Extract the (x, y) coordinate from the center of the cell holding the provided text.  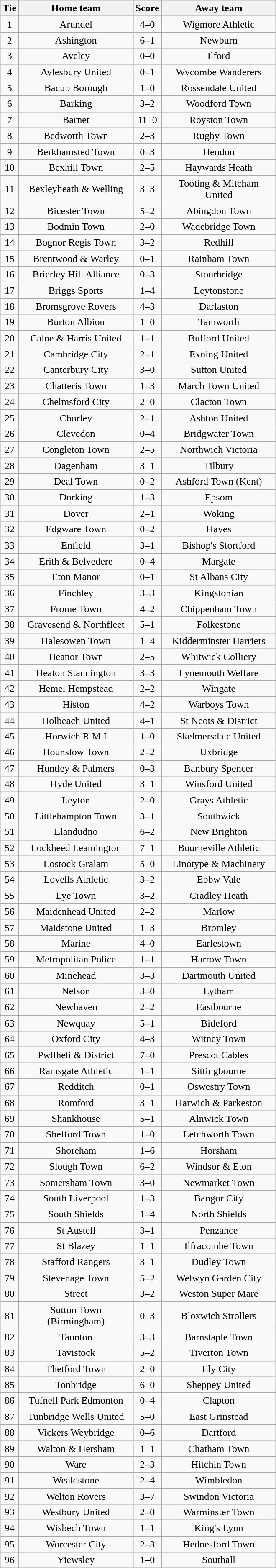
17 (10, 290)
Sheppey United (219, 1385)
42 (10, 688)
Newburn (219, 40)
East Grinstead (219, 1417)
Swindon Victoria (219, 1496)
Rugby Town (219, 136)
0–6 (147, 1432)
73 (10, 1182)
Barnstaple Town (219, 1337)
57 (10, 927)
31 (10, 513)
Bicester Town (76, 210)
St Albans City (219, 577)
Hounslow Town (76, 752)
Berkhamsted Town (76, 151)
33 (10, 545)
Chatteris Town (76, 386)
Wingate (219, 688)
51 (10, 832)
2–4 (147, 1480)
Bexhill Town (76, 167)
6–1 (147, 40)
St Austell (76, 1230)
Deal Town (76, 482)
Chorley (76, 418)
11 (10, 189)
Hayes (219, 529)
53 (10, 864)
7–0 (147, 1055)
14 (10, 243)
Wealdstone (76, 1480)
Ramsgate Athletic (76, 1071)
Earlestown (219, 943)
72 (10, 1166)
Yiewsley (76, 1560)
Chelmsford City (76, 402)
Bacup Borough (76, 88)
88 (10, 1432)
Arundel (76, 24)
Harrow Town (219, 959)
Calne & Harris United (76, 338)
Eastbourne (219, 1007)
Heaton Stannington (76, 672)
Walton & Hersham (76, 1448)
South Shields (76, 1214)
Bridgwater Town (219, 434)
60 (10, 975)
Gravesend & Northfleet (76, 625)
54 (10, 880)
10 (10, 167)
Bodmin Town (76, 227)
2 (10, 40)
79 (10, 1278)
Minehead (76, 975)
Whitwick Colliery (219, 657)
Southwick (219, 816)
Tonbridge (76, 1385)
Oswestry Town (219, 1087)
Edgware Town (76, 529)
Hyde United (76, 784)
86 (10, 1401)
Dorking (76, 498)
74 (10, 1198)
Tilbury (219, 466)
20 (10, 338)
Welton Rovers (76, 1496)
Hednesford Town (219, 1544)
North Shields (219, 1214)
Vickers Weybridge (76, 1432)
46 (10, 752)
Welwyn Garden City (219, 1278)
March Town United (219, 386)
Redditch (76, 1087)
Taunton (76, 1337)
87 (10, 1417)
Wimbledon (219, 1480)
Bishop's Stortford (219, 545)
56 (10, 911)
Bedworth Town (76, 136)
Barnet (76, 120)
4 (10, 72)
32 (10, 529)
Congleton Town (76, 449)
Brentwood & Warley (76, 259)
Nelson (76, 991)
Kidderminster Harriers (219, 641)
80 (10, 1294)
19 (10, 322)
King's Lynn (219, 1528)
Alnwick Town (219, 1119)
Slough Town (76, 1166)
Bexleyheath & Welling (76, 189)
Letchworth Town (219, 1134)
76 (10, 1230)
90 (10, 1464)
Dartmouth United (219, 975)
68 (10, 1103)
Enfield (76, 545)
30 (10, 498)
Hemel Hempstead (76, 688)
Dartford (219, 1432)
Marlow (219, 911)
Marine (76, 943)
24 (10, 402)
16 (10, 275)
7–1 (147, 848)
Shefford Town (76, 1134)
Newmarket Town (219, 1182)
Windsor & Eton (219, 1166)
Southall (219, 1560)
83 (10, 1353)
61 (10, 991)
Stafford Rangers (76, 1262)
38 (10, 625)
Woking (219, 513)
Tiverton Town (219, 1353)
43 (10, 704)
Tamworth (219, 322)
Heanor Town (76, 657)
Hendon (219, 151)
Chippenham Town (219, 609)
55 (10, 896)
Away team (219, 8)
Wigmore Athletic (219, 24)
39 (10, 641)
Stourbridge (219, 275)
Stevenage Town (76, 1278)
Briggs Sports (76, 290)
63 (10, 1023)
11–0 (147, 120)
Bourneville Athletic (219, 848)
South Liverpool (76, 1198)
Grays Athletic (219, 800)
Ashton United (219, 418)
84 (10, 1369)
22 (10, 370)
58 (10, 943)
Rossendale United (219, 88)
Ware (76, 1464)
Eton Manor (76, 577)
Haywards Heath (219, 167)
1 (10, 24)
Rainham Town (219, 259)
12 (10, 210)
37 (10, 609)
St Neots & District (219, 720)
95 (10, 1544)
28 (10, 466)
Home team (76, 8)
27 (10, 449)
5 (10, 88)
71 (10, 1150)
23 (10, 386)
Holbeach United (76, 720)
92 (10, 1496)
Sittingbourne (219, 1071)
45 (10, 737)
29 (10, 482)
Horwich R M I (76, 737)
Somersham Town (76, 1182)
0–0 (147, 56)
Histon (76, 704)
Wycombe Wanderers (219, 72)
Warminster Town (219, 1512)
Newhaven (76, 1007)
Aveley (76, 56)
Ilfracombe Town (219, 1246)
50 (10, 816)
13 (10, 227)
Tufnell Park Edmonton (76, 1401)
Newquay (76, 1023)
34 (10, 561)
3 (10, 56)
Cambridge City (76, 354)
59 (10, 959)
Leyton (76, 800)
Shankhouse (76, 1119)
Llandudno (76, 832)
Finchley (76, 593)
Aylesbury United (76, 72)
62 (10, 1007)
47 (10, 768)
Dover (76, 513)
Hitchin Town (219, 1464)
Woodford Town (219, 104)
93 (10, 1512)
Huntley & Palmers (76, 768)
Harwich & Parkeston (219, 1103)
44 (10, 720)
25 (10, 418)
Dagenham (76, 466)
41 (10, 672)
40 (10, 657)
35 (10, 577)
3–7 (147, 1496)
91 (10, 1480)
Thetford Town (76, 1369)
Ely City (219, 1369)
Bideford (219, 1023)
Clevedon (76, 434)
67 (10, 1087)
Wisbech Town (76, 1528)
66 (10, 1071)
Banbury Spencer (219, 768)
Clacton Town (219, 402)
Score (147, 8)
Sutton Town (Birmingham) (76, 1316)
94 (10, 1528)
Skelmersdale United (219, 737)
Abingdon Town (219, 210)
Penzance (219, 1230)
Dudley Town (219, 1262)
Redhill (219, 243)
Sutton United (219, 370)
Tie (10, 8)
Prescot Cables (219, 1055)
Frome Town (76, 609)
21 (10, 354)
81 (10, 1316)
Clapton (219, 1401)
Brierley Hill Alliance (76, 275)
96 (10, 1560)
26 (10, 434)
Winsford United (219, 784)
7 (10, 120)
65 (10, 1055)
Maidenhead United (76, 911)
Oxford City (76, 1039)
Northwich Victoria (219, 449)
Bromsgrove Rovers (76, 306)
Bangor City (219, 1198)
Lytham (219, 991)
Tavistock (76, 1353)
Littlehampton Town (76, 816)
Canterbury City (76, 370)
15 (10, 259)
Lye Town (76, 896)
64 (10, 1039)
Maidstone United (76, 927)
18 (10, 306)
Wadebridge Town (219, 227)
6 (10, 104)
Shoreham (76, 1150)
Exning United (219, 354)
Lostock Gralam (76, 864)
78 (10, 1262)
Bognor Regis Town (76, 243)
70 (10, 1134)
Cradley Heath (219, 896)
Lovells Athletic (76, 880)
Street (76, 1294)
Westbury United (76, 1512)
48 (10, 784)
Pwllheli & District (76, 1055)
Lynemouth Welfare (219, 672)
Worcester City (76, 1544)
Ebbw Vale (219, 880)
Tooting & Mitcham United (219, 189)
Metropolitan Police (76, 959)
New Brighton (219, 832)
Bromley (219, 927)
Ashford Town (Kent) (219, 482)
Royston Town (219, 120)
Halesowen Town (76, 641)
1–6 (147, 1150)
49 (10, 800)
4–1 (147, 720)
77 (10, 1246)
75 (10, 1214)
Tunbridge Wells United (76, 1417)
36 (10, 593)
Horsham (219, 1150)
Witney Town (219, 1039)
St Blazey (76, 1246)
Ashington (76, 40)
Bloxwich Strollers (219, 1316)
89 (10, 1448)
Burton Albion (76, 322)
8 (10, 136)
Weston Super Mare (219, 1294)
Epsom (219, 498)
9 (10, 151)
Bulford United (219, 338)
Linotype & Machinery (219, 864)
Ilford (219, 56)
Kingstonian (219, 593)
Romford (76, 1103)
Leytonstone (219, 290)
Lockheed Leamington (76, 848)
Chatham Town (219, 1448)
Uxbridge (219, 752)
Folkestone (219, 625)
Warboys Town (219, 704)
69 (10, 1119)
52 (10, 848)
Darlaston (219, 306)
82 (10, 1337)
85 (10, 1385)
6–0 (147, 1385)
Erith & Belvedere (76, 561)
Margate (219, 561)
Barking (76, 104)
